Identify which cell holds the provided text, then report its (X, Y) central coordinate. 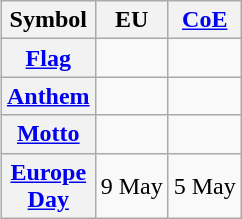
EuropeDay (48, 186)
9 May (132, 186)
EU (132, 20)
5 May (204, 186)
CoE (204, 20)
Symbol (48, 20)
Motto (48, 134)
Flag (48, 58)
Anthem (48, 96)
